Search for the cell housing the specified text and yield its (X, Y) center coordinate. 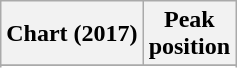
Chart (2017) (72, 34)
Peak position (189, 34)
